Extract the [X, Y] coordinate from the center of the cell holding the provided text.  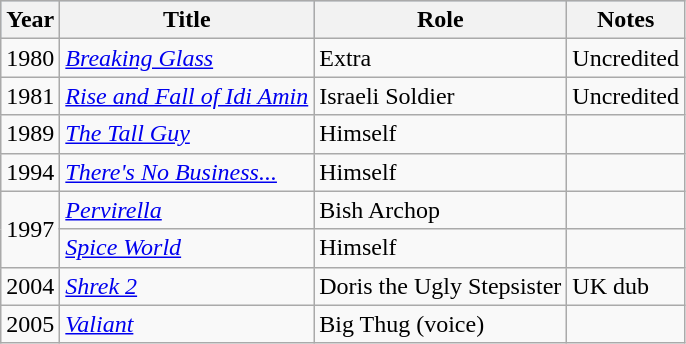
Pervirella [187, 210]
Breaking Glass [187, 58]
Title [187, 20]
1981 [30, 96]
Big Thug (voice) [440, 324]
Extra [440, 58]
The Tall Guy [187, 134]
Spice World [187, 248]
Notes [626, 20]
UK dub [626, 286]
Israeli Soldier [440, 96]
Shrek 2 [187, 286]
1997 [30, 229]
Doris the Ugly Stepsister [440, 286]
Bish Archop [440, 210]
Role [440, 20]
1989 [30, 134]
2005 [30, 324]
2004 [30, 286]
Year [30, 20]
Rise and Fall of Idi Amin [187, 96]
1980 [30, 58]
Valiant [187, 324]
1994 [30, 172]
There's No Business... [187, 172]
